Return [X, Y] of the center of cell containing provided text 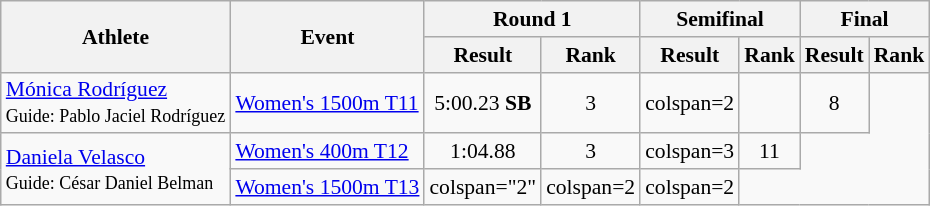
Athlete [116, 36]
Mónica RodríguezGuide: Pablo Jaciel Rodríguez [116, 102]
Women's 1500m T11 [327, 102]
Round 1 [532, 19]
Semifinal [720, 19]
colspan="2" [482, 187]
8 [834, 102]
5:00.23 SB [482, 102]
Women's 1500m T13 [327, 187]
11 [770, 152]
colspan=3 [690, 152]
Event [327, 36]
1:04.88 [482, 152]
Daniela VelascoGuide: César Daniel Belman [116, 170]
Final [864, 19]
Women's 400m T12 [327, 152]
